Find where the given text appears and provide that cell's center as [X, Y] coordinate. 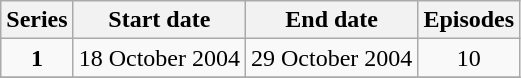
10 [469, 58]
Episodes [469, 20]
End date [331, 20]
Series [37, 20]
29 October 2004 [331, 58]
Start date [159, 20]
18 October 2004 [159, 58]
1 [37, 58]
